For the text-containing cell, return its midpoint in [x, y] coordinate format. 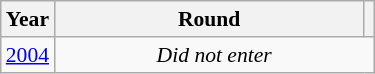
2004 [28, 55]
Did not enter [214, 55]
Year [28, 19]
Round [209, 19]
